Find where the given text appears and provide that cell's center as [X, Y] coordinate. 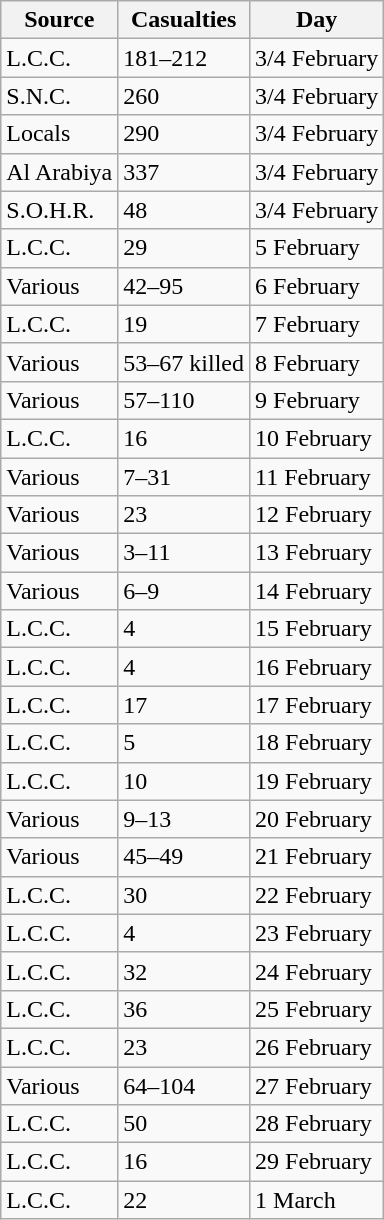
27 February [317, 1085]
6 February [317, 286]
12 February [317, 515]
Day [317, 20]
5 February [317, 248]
Source [60, 20]
57–110 [184, 400]
45–49 [184, 857]
7 February [317, 324]
16 February [317, 667]
19 February [317, 781]
5 [184, 743]
7–31 [184, 477]
64–104 [184, 1085]
15 February [317, 629]
9 February [317, 400]
22 February [317, 895]
6–9 [184, 591]
Locals [60, 134]
29 [184, 248]
8 February [317, 362]
24 February [317, 971]
32 [184, 971]
21 February [317, 857]
53–67 killed [184, 362]
42–95 [184, 286]
22 [184, 1200]
3–11 [184, 553]
S.N.C. [60, 96]
1 March [317, 1200]
14 February [317, 591]
30 [184, 895]
20 February [317, 819]
23 February [317, 933]
10 February [317, 438]
17 [184, 705]
28 February [317, 1124]
290 [184, 134]
181–212 [184, 58]
26 February [317, 1047]
48 [184, 210]
36 [184, 1009]
Al Arabiya [60, 172]
18 February [317, 743]
Casualties [184, 20]
S.O.H.R. [60, 210]
260 [184, 96]
10 [184, 781]
50 [184, 1124]
25 February [317, 1009]
17 February [317, 705]
9–13 [184, 819]
29 February [317, 1162]
13 February [317, 553]
11 February [317, 477]
337 [184, 172]
19 [184, 324]
